Identify which cell holds the provided text, then report its (X, Y) central coordinate. 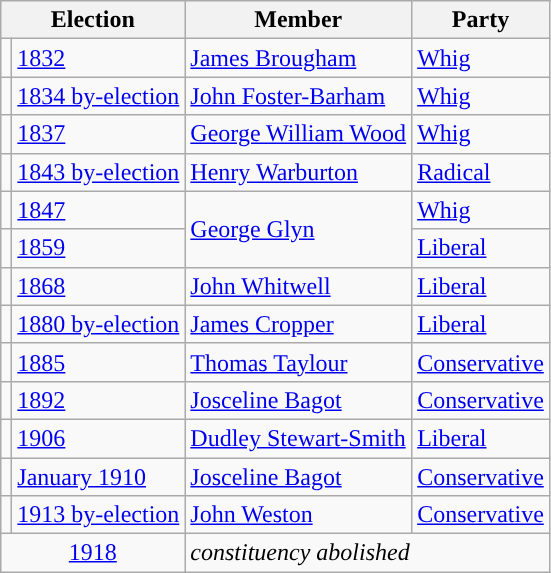
constituency abolished (367, 553)
James Cropper (298, 324)
1892 (98, 400)
John Whitwell (298, 286)
1834 by-election (98, 96)
1832 (98, 58)
Henry Warburton (298, 172)
1906 (98, 438)
John Foster-Barham (298, 96)
George William Wood (298, 134)
1837 (98, 134)
Radical (481, 172)
Member (298, 20)
1880 by-election (98, 324)
1918 (93, 553)
Dudley Stewart-Smith (298, 438)
George Glyn (298, 229)
1913 by-election (98, 515)
John Weston (298, 515)
James Brougham (298, 58)
1885 (98, 362)
1843 by-election (98, 172)
January 1910 (98, 477)
1847 (98, 210)
1868 (98, 286)
1859 (98, 248)
Election (93, 20)
Party (481, 20)
Thomas Taylour (298, 362)
